Locate the cell with the specified text and output its (x, y) center coordinate. 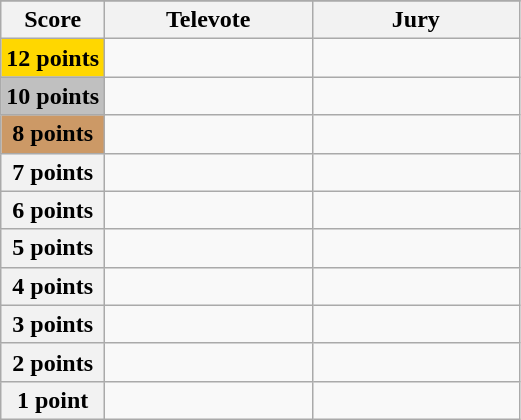
Jury (416, 20)
10 points (53, 96)
8 points (53, 134)
Score (53, 20)
5 points (53, 248)
3 points (53, 324)
2 points (53, 362)
6 points (53, 210)
4 points (53, 286)
1 point (53, 400)
12 points (53, 58)
7 points (53, 172)
Televote (209, 20)
